Determine the (X, Y) coordinate at the center of the cell enclosing the given text.  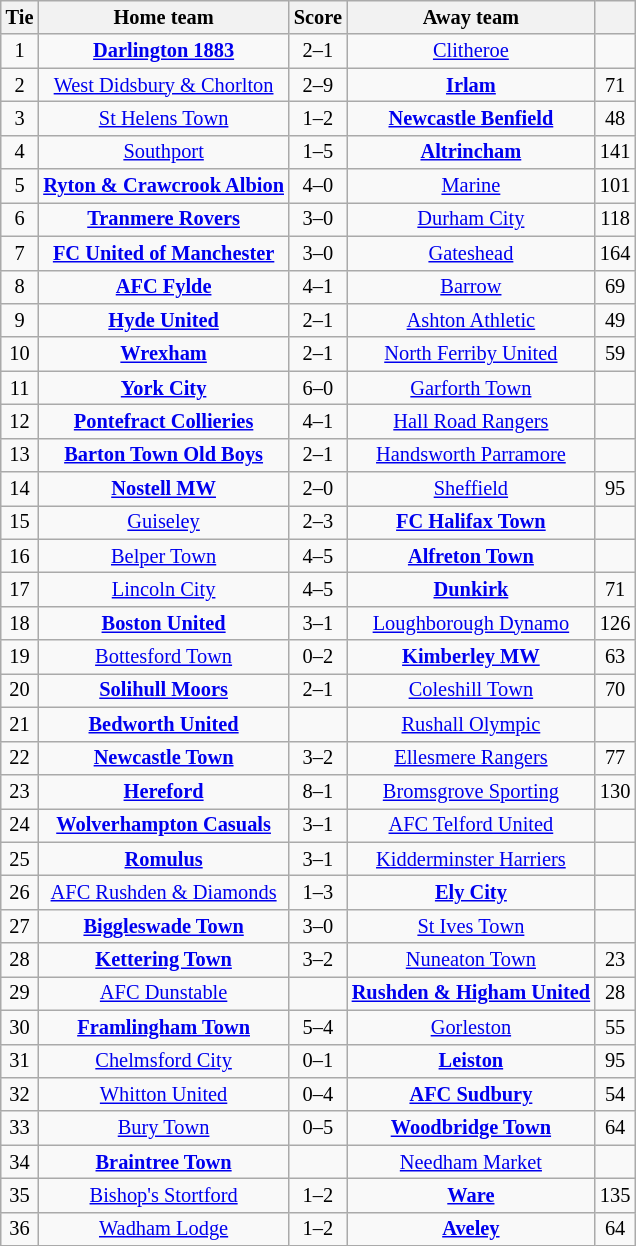
1–5 (318, 152)
West Didsbury & Chorlton (163, 85)
54 (615, 1094)
Bottesford Town (163, 657)
141 (615, 152)
9 (20, 320)
29 (20, 993)
Woodbridge Town (471, 1128)
15 (20, 522)
Bromsgrove Sporting (471, 791)
Kidderminster Harriers (471, 859)
Braintree Town (163, 1162)
21 (20, 724)
Wolverhampton Casuals (163, 825)
17 (20, 589)
11 (20, 388)
Chelmsford City (163, 1061)
Bury Town (163, 1128)
AFC Dunstable (163, 993)
0–4 (318, 1094)
Sheffield (471, 489)
70 (615, 690)
69 (615, 287)
Kettering Town (163, 960)
Marine (471, 186)
Wadham Lodge (163, 1229)
20 (20, 690)
AFC Sudbury (471, 1094)
Whitton United (163, 1094)
Solihull Moors (163, 690)
Hyde United (163, 320)
4 (20, 152)
AFC Rushden & Diamonds (163, 892)
25 (20, 859)
York City (163, 388)
2–9 (318, 85)
Wrexham (163, 354)
63 (615, 657)
31 (20, 1061)
126 (615, 623)
Boston United (163, 623)
Away team (471, 17)
49 (615, 320)
16 (20, 556)
Barrow (471, 287)
59 (615, 354)
10 (20, 354)
Nostell MW (163, 489)
Rushden & Higham United (471, 993)
Tie (20, 17)
5–4 (318, 1027)
Bedworth United (163, 724)
Bishop's Stortford (163, 1195)
Lincoln City (163, 589)
32 (20, 1094)
Romulus (163, 859)
19 (20, 657)
2 (20, 85)
33 (20, 1128)
164 (615, 253)
0–2 (318, 657)
1–3 (318, 892)
Durham City (471, 219)
27 (20, 926)
Hereford (163, 791)
Aveley (471, 1229)
Dunkirk (471, 589)
18 (20, 623)
Garforth Town (471, 388)
2–0 (318, 489)
Southport (163, 152)
8 (20, 287)
130 (615, 791)
Framlingham Town (163, 1027)
8–1 (318, 791)
Altrincham (471, 152)
Barton Town Old Boys (163, 455)
St Ives Town (471, 926)
Kimberley MW (471, 657)
Score (318, 17)
Guiseley (163, 522)
Home team (163, 17)
22 (20, 758)
FC United of Manchester (163, 253)
FC Halifax Town (471, 522)
Hall Road Rangers (471, 421)
Leiston (471, 1061)
Loughborough Dynamo (471, 623)
0–5 (318, 1128)
36 (20, 1229)
Ware (471, 1195)
48 (615, 118)
13 (20, 455)
0–1 (318, 1061)
Ryton & Crawcrook Albion (163, 186)
135 (615, 1195)
6–0 (318, 388)
4–0 (318, 186)
6 (20, 219)
Gateshead (471, 253)
7 (20, 253)
1 (20, 51)
118 (615, 219)
Ely City (471, 892)
Clitheroe (471, 51)
77 (615, 758)
12 (20, 421)
Pontefract Collieries (163, 421)
AFC Telford United (471, 825)
Rushall Olympic (471, 724)
Biggleswade Town (163, 926)
AFC Fylde (163, 287)
North Ferriby United (471, 354)
Tranmere Rovers (163, 219)
5 (20, 186)
Darlington 1883 (163, 51)
Belper Town (163, 556)
Coleshill Town (471, 690)
Ashton Athletic (471, 320)
Handsworth Parramore (471, 455)
35 (20, 1195)
Ellesmere Rangers (471, 758)
Newcastle Town (163, 758)
34 (20, 1162)
2–3 (318, 522)
101 (615, 186)
Needham Market (471, 1162)
55 (615, 1027)
Irlam (471, 85)
14 (20, 489)
Alfreton Town (471, 556)
St Helens Town (163, 118)
30 (20, 1027)
Gorleston (471, 1027)
Newcastle Benfield (471, 118)
Nuneaton Town (471, 960)
26 (20, 892)
24 (20, 825)
3 (20, 118)
